Output the [X, Y] coordinate of the center of the cell containing the given text.  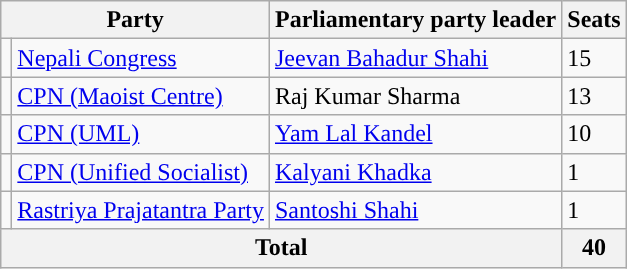
40 [594, 248]
CPN (UML) [141, 134]
Rastriya Prajatantra Party [141, 210]
10 [594, 134]
15 [594, 58]
Raj Kumar Sharma [415, 96]
Total [282, 248]
CPN (Maoist Centre) [141, 96]
Yam Lal Kandel [415, 134]
CPN (Unified Socialist) [141, 172]
Jeevan Bahadur Shahi [415, 58]
Nepali Congress [141, 58]
Seats [594, 20]
Santoshi Shahi [415, 210]
13 [594, 96]
Kalyani Khadka [415, 172]
Parliamentary party leader [415, 20]
Party [136, 20]
